For the text-containing cell, return its midpoint in [X, Y] coordinate format. 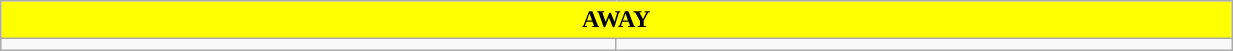
AWAY [616, 20]
